Provide the (x, y) coordinate of the cell's center where the given text is located.  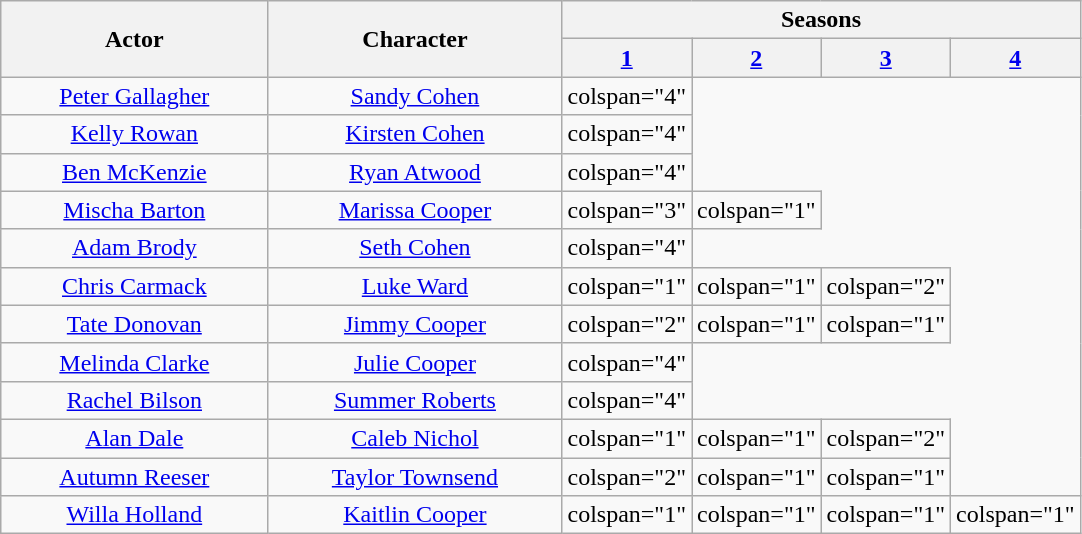
Tate Donovan (134, 324)
Luke Ward (415, 286)
1 (627, 58)
Chris Carmack (134, 286)
Melinda Clarke (134, 362)
Actor (134, 39)
Sandy Cohen (415, 96)
3 (886, 58)
Willa Holland (134, 515)
Adam Brody (134, 248)
4 (1016, 58)
Autumn Reeser (134, 477)
Kaitlin Cooper (415, 515)
Ryan Atwood (415, 172)
Kelly Rowan (134, 134)
Seth Cohen (415, 248)
Caleb Nichol (415, 438)
Julie Cooper (415, 362)
Rachel Bilson (134, 400)
Ben McKenzie (134, 172)
colspan="3" (627, 210)
Marissa Cooper (415, 210)
Character (415, 39)
Mischa Barton (134, 210)
2 (757, 58)
Peter Gallagher (134, 96)
Summer Roberts (415, 400)
Kirsten Cohen (415, 134)
Jimmy Cooper (415, 324)
Seasons (821, 20)
Alan Dale (134, 438)
Taylor Townsend (415, 477)
